Capture the cell that displays the provided text and extract its (X, Y) central coordinate. 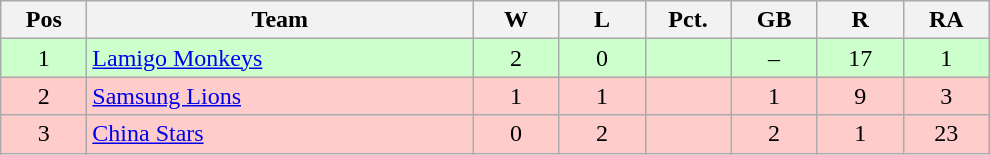
Samsung Lions (280, 96)
RA (946, 20)
Pos (44, 20)
L (602, 20)
– (774, 58)
R (860, 20)
GB (774, 20)
Team (280, 20)
W (516, 20)
9 (860, 96)
Pct. (688, 20)
Lamigo Monkeys (280, 58)
23 (946, 134)
17 (860, 58)
China Stars (280, 134)
